Pinpoint the cell where the given text exists, returning its [x, y] midpoint coordinate. 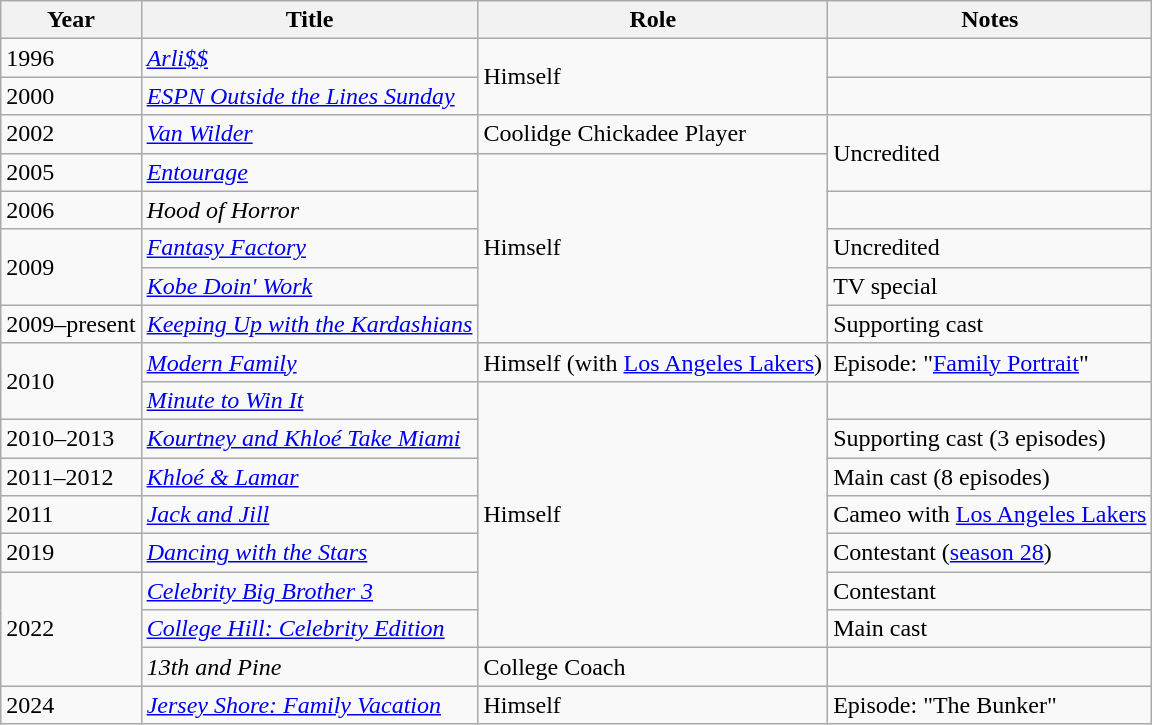
Kourtney and Khloé Take Miami [310, 438]
College Hill: Celebrity Edition [310, 629]
13th and Pine [310, 667]
2011–2012 [71, 477]
Keeping Up with the Kardashians [310, 324]
2006 [71, 210]
2010–2013 [71, 438]
2000 [71, 96]
Notes [990, 20]
2005 [71, 172]
Role [653, 20]
2009 [71, 267]
1996 [71, 58]
2022 [71, 629]
Kobe Doin' Work [310, 286]
College Coach [653, 667]
Episode: "Family Portrait" [990, 362]
Main cast [990, 629]
2011 [71, 515]
Contestant [990, 591]
Main cast (8 episodes) [990, 477]
Minute to Win It [310, 400]
Year [71, 20]
Jack and Jill [310, 515]
Cameo with Los Angeles Lakers [990, 515]
Arli$$ [310, 58]
Jersey Shore: Family Vacation [310, 705]
2024 [71, 705]
2009–present [71, 324]
2002 [71, 134]
Fantasy Factory [310, 248]
Contestant (season 28) [990, 553]
Dancing with the Stars [310, 553]
Modern Family [310, 362]
Supporting cast (3 episodes) [990, 438]
Title [310, 20]
Khloé & Lamar [310, 477]
Coolidge Chickadee Player [653, 134]
Episode: "The Bunker" [990, 705]
Van Wilder [310, 134]
2010 [71, 381]
Hood of Horror [310, 210]
ESPN Outside the Lines Sunday [310, 96]
TV special [990, 286]
Supporting cast [990, 324]
2019 [71, 553]
Celebrity Big Brother 3 [310, 591]
Himself (with Los Angeles Lakers) [653, 362]
Entourage [310, 172]
